Locate the cell with the specified text and output its (x, y) center coordinate. 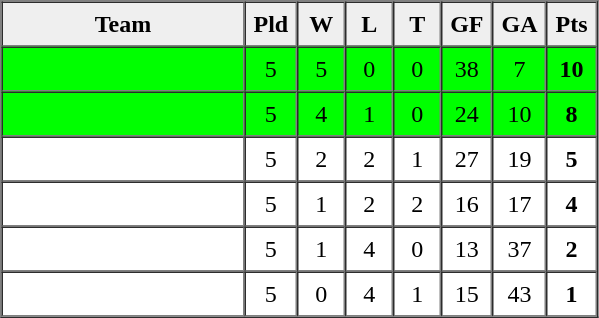
27 (466, 158)
8 (572, 114)
13 (466, 248)
17 (520, 204)
19 (520, 158)
T (417, 24)
Pld (270, 24)
GA (520, 24)
37 (520, 248)
24 (466, 114)
L (369, 24)
38 (466, 68)
GF (466, 24)
Pts (572, 24)
16 (466, 204)
15 (466, 294)
Team (124, 24)
W (321, 24)
43 (520, 294)
7 (520, 68)
